Capture the cell that displays the provided text and extract its (X, Y) central coordinate. 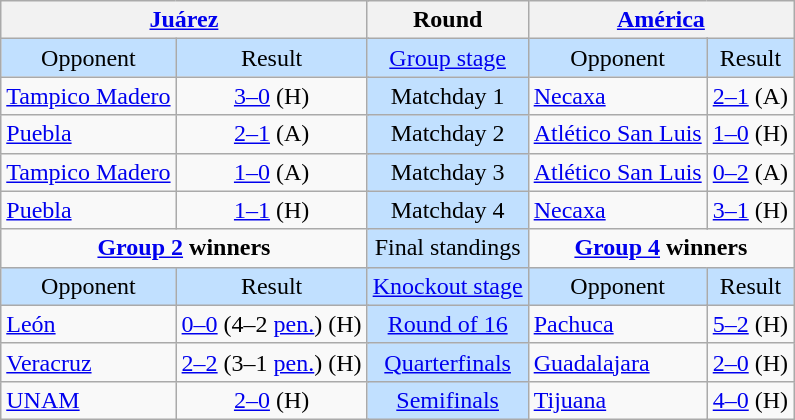
1–0 (H) (750, 134)
Semifinals (448, 400)
Guadalajara (618, 362)
2–2 (3–1 pen.) (H) (272, 362)
Pachuca (618, 324)
Veracruz (88, 362)
Matchday 2 (448, 134)
Knockout stage (448, 286)
Group 4 winners (660, 248)
Matchday 3 (448, 172)
Group 2 winners (184, 248)
Tijuana (618, 400)
Juárez (184, 20)
Final standings (448, 248)
0–0 (4–2 pen.) (H) (272, 324)
Matchday 1 (448, 96)
3–0 (H) (272, 96)
Matchday 4 (448, 210)
Round of 16 (448, 324)
León (88, 324)
3–1 (H) (750, 210)
0–2 (A) (750, 172)
Group stage (448, 58)
América (660, 20)
Round (448, 20)
4–0 (H) (750, 400)
UNAM (88, 400)
1–1 (H) (272, 210)
5–2 (H) (750, 324)
Quarterfinals (448, 362)
1–0 (A) (272, 172)
